Find where the given text appears and provide that cell's center as (x, y) coordinate. 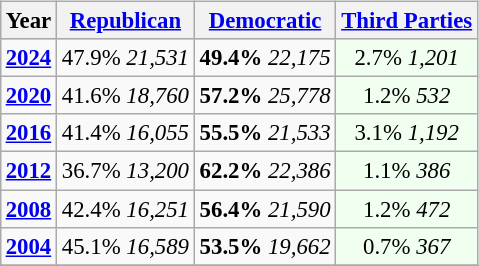
53.5% 19,662 (265, 246)
62.2% 22,386 (265, 171)
41.4% 16,055 (126, 133)
2008 (28, 209)
Democratic (265, 21)
3.1% 1,192 (407, 133)
2.7% 1,201 (407, 58)
Republican (126, 21)
1.2% 532 (407, 96)
56.4% 21,590 (265, 209)
42.4% 16,251 (126, 209)
0.7% 367 (407, 246)
41.6% 18,760 (126, 96)
57.2% 25,778 (265, 96)
2004 (28, 246)
1.1% 386 (407, 171)
1.2% 472 (407, 209)
49.4% 22,175 (265, 58)
Year (28, 21)
2016 (28, 133)
45.1% 16,589 (126, 246)
2020 (28, 96)
2012 (28, 171)
55.5% 21,533 (265, 133)
Third Parties (407, 21)
2024 (28, 58)
47.9% 21,531 (126, 58)
36.7% 13,200 (126, 171)
